Locate the cell with the specified text and output its (X, Y) center coordinate. 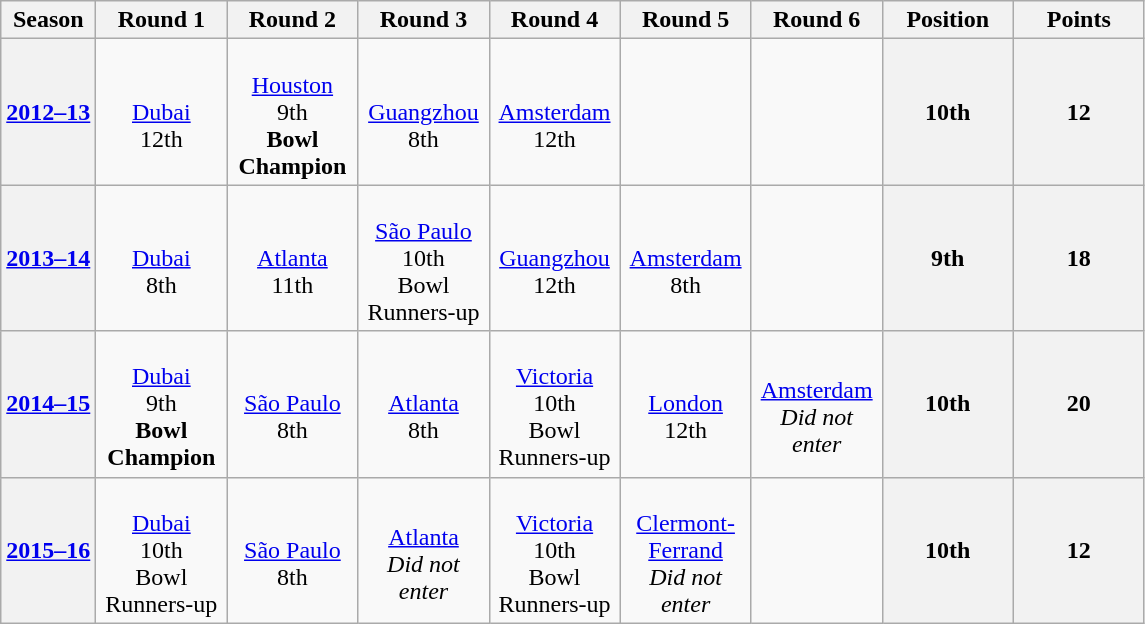
Amsterdam 12th (554, 112)
London 12th (686, 404)
São Paulo 10th Bowl Runners-up (424, 258)
Amsterdam Did not enter (816, 404)
2013–14 (48, 258)
Round 4 (554, 20)
2014–15 (48, 404)
18 (1078, 258)
Atlanta Did not enter (424, 550)
20 (1078, 404)
Clermont-Ferrand Did not enter (686, 550)
Round 3 (424, 20)
Round 5 (686, 20)
9th (948, 258)
Dubai 12th (162, 112)
Guangzhou 8th (424, 112)
Atlanta 11th (292, 258)
Amsterdam 8th (686, 258)
2012–13 (48, 112)
Season (48, 20)
Round 6 (816, 20)
Round 1 (162, 20)
Round 2 (292, 20)
Position (948, 20)
Guangzhou 12th (554, 258)
Houston 9th Bowl Champion (292, 112)
Atlanta 8th (424, 404)
Dubai 10th Bowl Runners-up (162, 550)
Dubai 8th (162, 258)
Dubai 9th Bowl Champion (162, 404)
2015–16 (48, 550)
Points (1078, 20)
